Output the [x, y] coordinate of the center of the cell containing the given text.  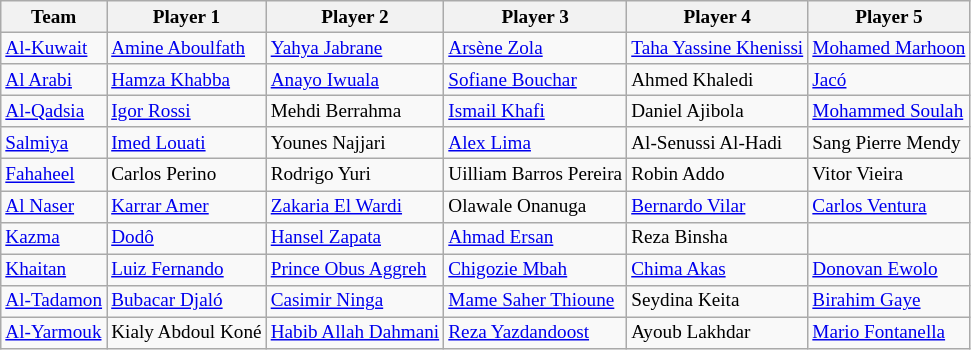
Reza Binsha [718, 238]
Ahmed Khaledi [718, 80]
Habib Allah Dahmani [355, 333]
Ahmad Ersan [536, 238]
Kazma [54, 238]
Imed Louati [186, 143]
Al-Qadsia [54, 111]
Birahim Gaye [889, 301]
Sang Pierre Mendy [889, 143]
Player 4 [718, 17]
Chima Akas [718, 270]
Al-Yarmouk [54, 333]
Ismail Khafi [536, 111]
Mohamed Marhoon [889, 48]
Carlos Perino [186, 175]
Sofiane Bouchar [536, 80]
Mohammed Soulah [889, 111]
Zakaria El Wardi [355, 206]
Amine Aboulfath [186, 48]
Player 3 [536, 17]
Alex Lima [536, 143]
Hansel Zapata [355, 238]
Al Arabi [54, 80]
Khaitan [54, 270]
Mame Saher Thioune [536, 301]
Mario Fontanella [889, 333]
Prince Obus Aggreh [355, 270]
Rodrigo Yuri [355, 175]
Chigozie Mbah [536, 270]
Player 5 [889, 17]
Luiz Fernando [186, 270]
Yahya Jabrane [355, 48]
Daniel Ajibola [718, 111]
Casimir Ninga [355, 301]
Robin Addo [718, 175]
Player 2 [355, 17]
Karrar Amer [186, 206]
Carlos Ventura [889, 206]
Taha Yassine Khenissi [718, 48]
Jacó [889, 80]
Fahaheel [54, 175]
Player 1 [186, 17]
Al Naser [54, 206]
Uilliam Barros Pereira [536, 175]
Olawale Onanuga [536, 206]
Reza Yazdandoost [536, 333]
Salmiya [54, 143]
Anayo Iwuala [355, 80]
Vitor Vieira [889, 175]
Al-Kuwait [54, 48]
Donovan Ewolo [889, 270]
Dodô [186, 238]
Bubacar Djaló [186, 301]
Younes Najjari [355, 143]
Ayoub Lakhdar [718, 333]
Al-Tadamon [54, 301]
Hamza Khabba [186, 80]
Seydina Keita [718, 301]
Mehdi Berrahma [355, 111]
Bernardo Vilar [718, 206]
Igor Rossi [186, 111]
Arsène Zola [536, 48]
Al-Senussi Al-Hadi [718, 143]
Team [54, 17]
Kialy Abdoul Koné [186, 333]
